Search for the cell housing the specified text and yield its [x, y] center coordinate. 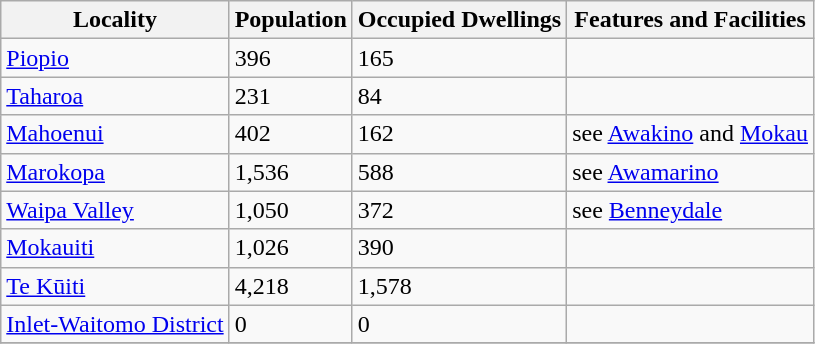
Mahoenui [115, 134]
1,026 [290, 248]
see Benneydale [690, 210]
396 [290, 58]
165 [459, 58]
1,578 [459, 286]
588 [459, 172]
see Awamarino [690, 172]
Features and Facilities [690, 20]
1,050 [290, 210]
Taharoa [115, 96]
Waipa Valley [115, 210]
Locality [115, 20]
372 [459, 210]
4,218 [290, 286]
84 [459, 96]
390 [459, 248]
231 [290, 96]
Inlet-Waitomo District [115, 324]
162 [459, 134]
402 [290, 134]
Mokauiti [115, 248]
Piopio [115, 58]
1,536 [290, 172]
Occupied Dwellings [459, 20]
see Awakino and Mokau [690, 134]
Population [290, 20]
Marokopa [115, 172]
Te Kūiti [115, 286]
